Find where the given text appears and provide that cell's center as [X, Y] coordinate. 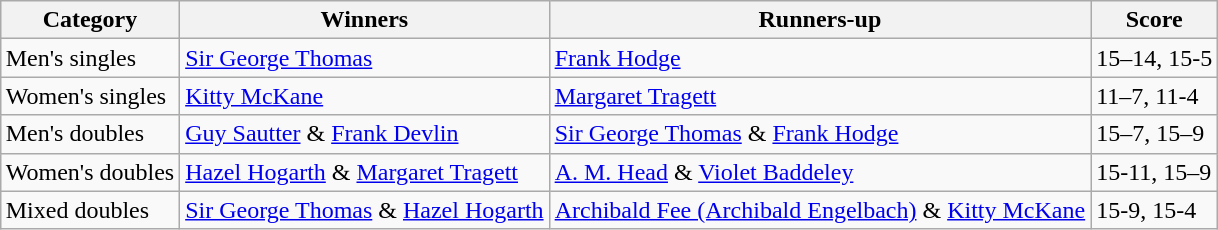
Women's singles [90, 96]
15–14, 15-5 [1154, 58]
Hazel Hogarth & Margaret Tragett [364, 172]
11–7, 11-4 [1154, 96]
Margaret Tragett [820, 96]
Archibald Fee (Archibald Engelbach) & Kitty McKane [820, 210]
Runners-up [820, 20]
15-11, 15–9 [1154, 172]
Kitty McKane [364, 96]
Sir George Thomas & Hazel Hogarth [364, 210]
Score [1154, 20]
Category [90, 20]
Men's doubles [90, 134]
Winners [364, 20]
Women's doubles [90, 172]
15–7, 15–9 [1154, 134]
Men's singles [90, 58]
Mixed doubles [90, 210]
Guy Sautter & Frank Devlin [364, 134]
Frank Hodge [820, 58]
A. M. Head & Violet Baddeley [820, 172]
Sir George Thomas [364, 58]
Sir George Thomas & Frank Hodge [820, 134]
15-9, 15-4 [1154, 210]
